Search for the cell housing the specified text and yield its (X, Y) center coordinate. 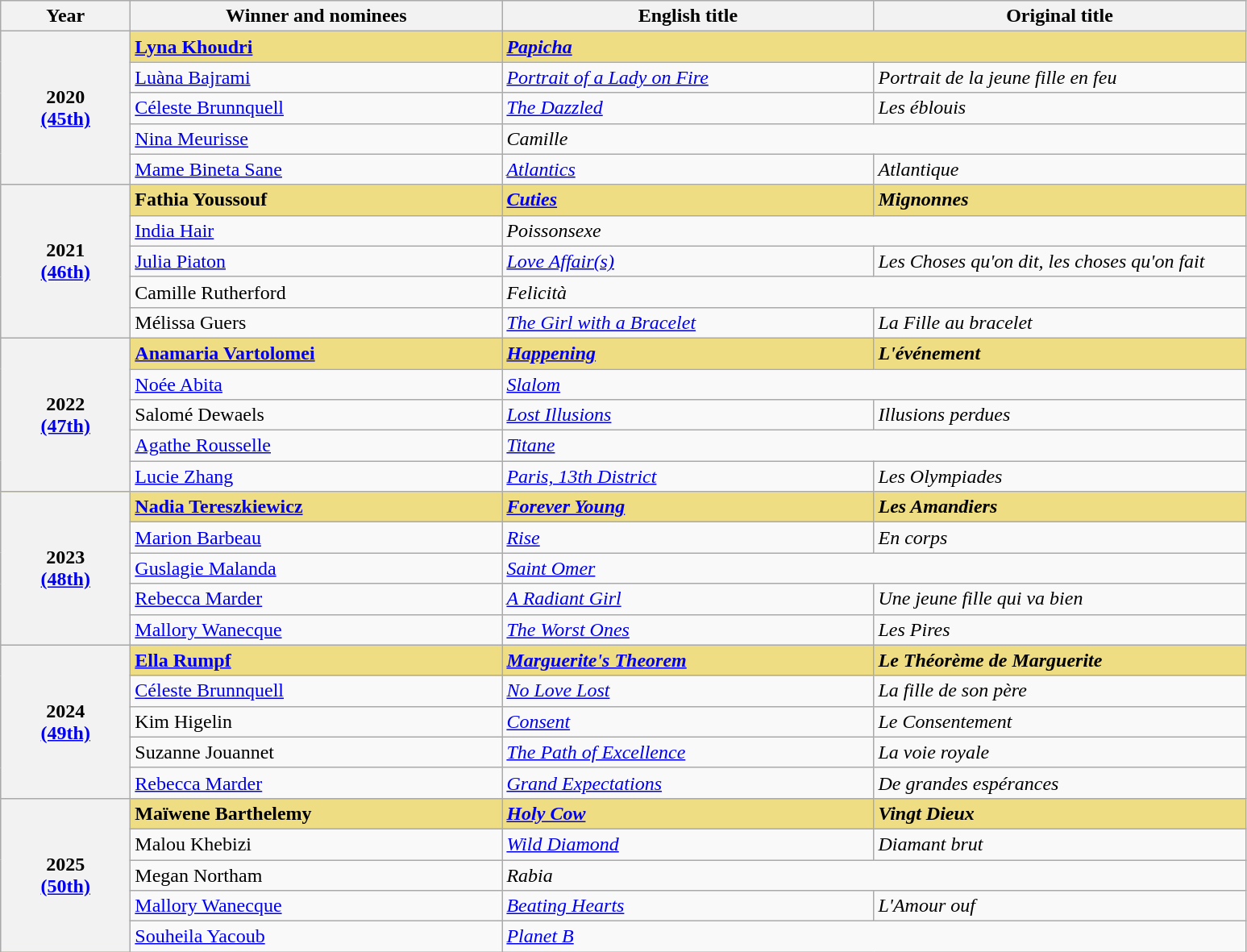
La fille de son père (1059, 691)
L'événement (1059, 353)
2022(47th) (66, 414)
Lyna Khoudri (316, 47)
En corps (1059, 538)
Marion Barbeau (316, 538)
Le Théorème de Marguerite (1059, 660)
Camille (874, 139)
No Love Lost (688, 691)
Lost Illusions (688, 415)
Ella Rumpf (316, 660)
2021(46th) (66, 261)
Titane (874, 446)
Diamant brut (1059, 844)
Mélissa Guers (316, 322)
Souheila Yacoub (316, 937)
Illusions perdues (1059, 415)
2023(48th) (66, 568)
Winner and nominees (316, 16)
Megan Northam (316, 875)
Poissonsexe (874, 231)
Lucie Zhang (316, 476)
2025(50th) (66, 875)
Les éblouis (1059, 108)
Anamaria Vartolomei (316, 353)
Le Consentement (1059, 721)
Camille Rutherford (316, 292)
Rise (688, 538)
L'Amour ouf (1059, 906)
Planet B (874, 937)
2020(45th) (66, 108)
Marguerite's Theorem (688, 660)
Portrait de la jeune fille en feu (1059, 77)
Saint Omer (874, 568)
Mame Bineta Sane (316, 169)
Kim Higelin (316, 721)
Love Affair(s) (688, 261)
The Girl with a Bracelet (688, 322)
Beating Hearts (688, 906)
Consent (688, 721)
Guslagie Malanda (316, 568)
Vingt Dieux (1059, 813)
Original title (1059, 16)
Forever Young (688, 507)
Slalom (874, 385)
Agathe Rousselle (316, 446)
La Fille au bracelet (1059, 322)
Fathia Youssouf (316, 200)
Happening (688, 353)
La voie royale (1059, 752)
Les Amandiers (1059, 507)
Malou Khebizi (316, 844)
Papicha (874, 47)
The Path of Excellence (688, 752)
India Hair (316, 231)
Atlantique (1059, 169)
Maïwene Barthelemy (316, 813)
Les Pires (1059, 630)
Suzanne Jouannet (316, 752)
Rabia (874, 875)
Cuties (688, 200)
A Radiant Girl (688, 599)
Holy Cow (688, 813)
Year (66, 16)
Les Choses qu'on dit, les choses qu'on fait (1059, 261)
The Worst Ones (688, 630)
Grand Expectations (688, 783)
De grandes espérances (1059, 783)
Felicità (874, 292)
Paris, 13th District (688, 476)
English title (688, 16)
Nina Meurisse (316, 139)
Portrait of a Lady on Fire (688, 77)
Wild Diamond (688, 844)
Les Olympiades (1059, 476)
Noée Abita (316, 385)
Luàna Bajrami (316, 77)
Atlantics (688, 169)
The Dazzled (688, 108)
Une jeune fille qui va bien (1059, 599)
Mignonnes (1059, 200)
Julia Piaton (316, 261)
Nadia Tereszkiewicz (316, 507)
Salomé Dewaels (316, 415)
2024(49th) (66, 721)
